Output the (x, y) coordinate of the center of the cell containing the given text.  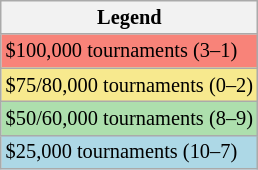
$75/80,000 tournaments (0–2) (130, 85)
$100,000 tournaments (3–1) (130, 51)
$25,000 tournaments (10–7) (130, 152)
Legend (130, 17)
$50/60,000 tournaments (8–9) (130, 118)
